Provide the [X, Y] coordinate of the cell's center where the given text is located.  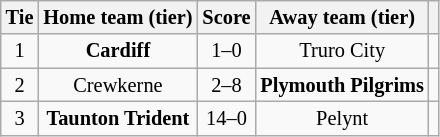
Cardiff [118, 51]
14–0 [226, 118]
1 [20, 51]
Home team (tier) [118, 17]
1–0 [226, 51]
Taunton Trident [118, 118]
Tie [20, 17]
Away team (tier) [342, 17]
2–8 [226, 85]
Crewkerne [118, 85]
Plymouth Pilgrims [342, 85]
Score [226, 17]
3 [20, 118]
Truro City [342, 51]
Pelynt [342, 118]
2 [20, 85]
